Capture the cell that displays the provided text and extract its (X, Y) central coordinate. 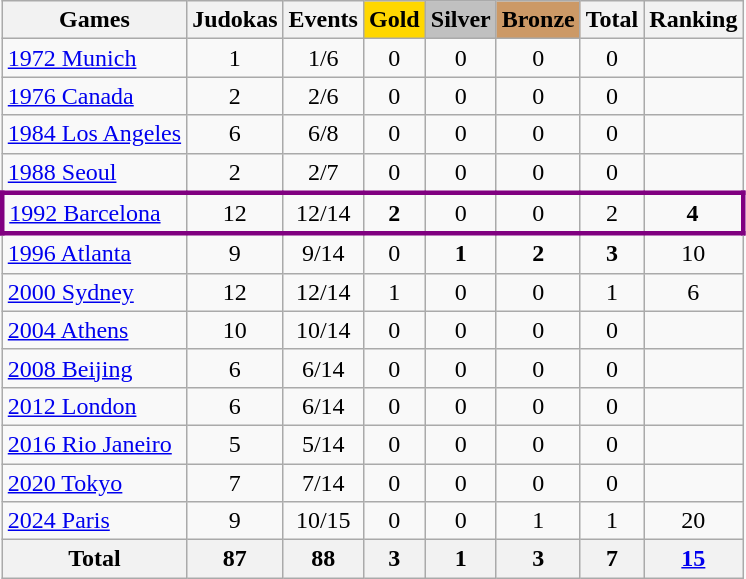
1988 Seoul (94, 173)
15 (694, 559)
2008 Beijing (94, 368)
10/15 (323, 521)
2024 Paris (94, 521)
Games (94, 20)
7/14 (323, 483)
88 (323, 559)
2/7 (323, 173)
2016 Rio Janeiro (94, 444)
20 (694, 521)
Judokas (235, 20)
Events (323, 20)
2020 Tokyo (94, 483)
4 (694, 214)
5 (235, 444)
5/14 (323, 444)
1984 Los Angeles (94, 134)
6/8 (323, 134)
1992 Barcelona (94, 214)
1/6 (323, 58)
Ranking (694, 20)
10/14 (323, 330)
2012 London (94, 406)
1976 Canada (94, 96)
2000 Sydney (94, 292)
2004 Athens (94, 330)
87 (235, 559)
2/6 (323, 96)
Silver (460, 20)
Gold (394, 20)
1996 Atlanta (94, 254)
9/14 (323, 254)
Bronze (538, 20)
1972 Munich (94, 58)
